Identify which cell holds the provided text, then report its (X, Y) central coordinate. 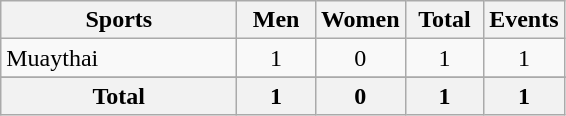
Sports (119, 20)
Events (524, 20)
Women (360, 20)
Muaythai (119, 58)
Men (276, 20)
